Determine the (X, Y) coordinate at the center of the cell enclosing the given text.  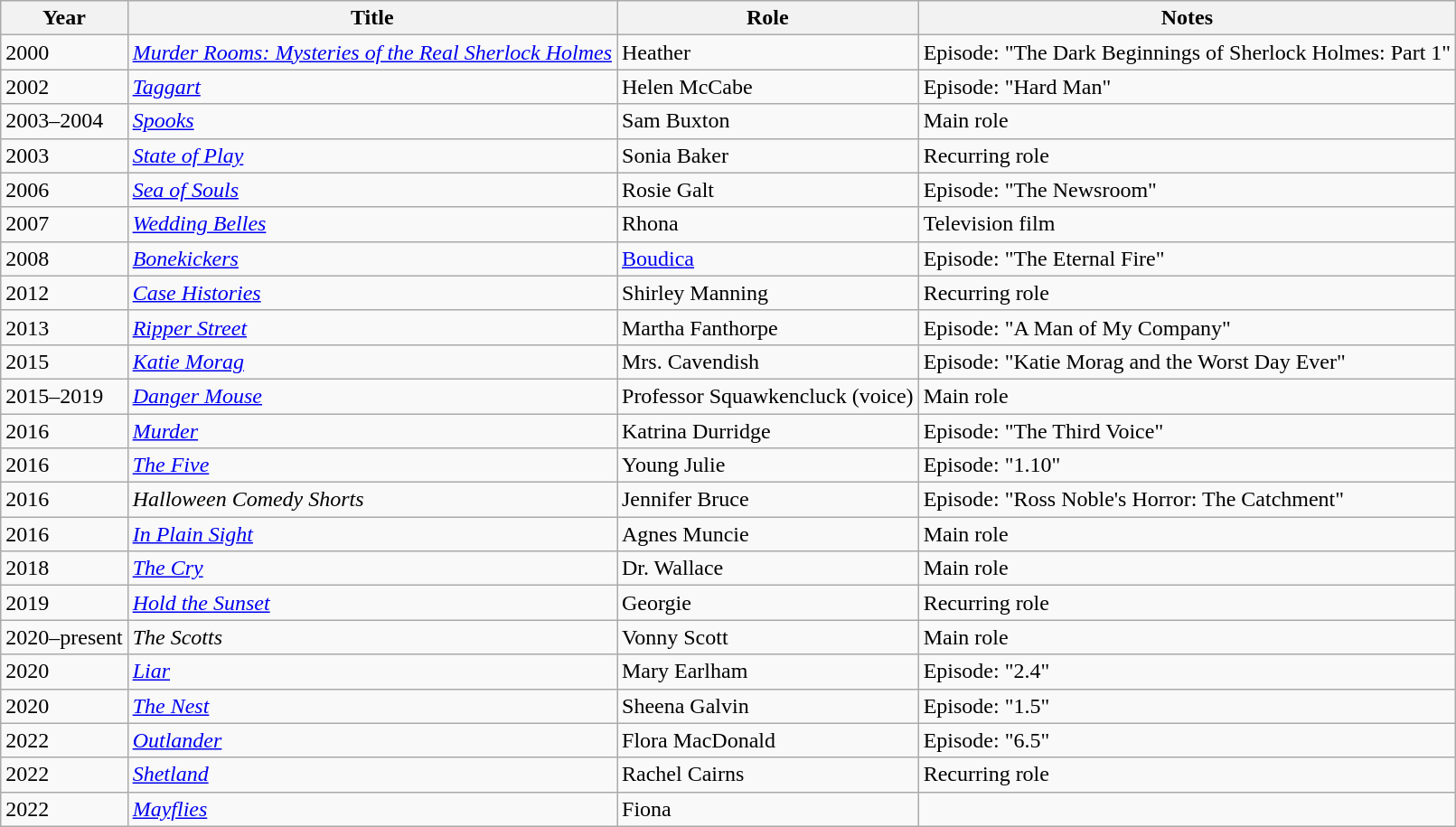
Agnes Muncie (767, 534)
Episode: "The Eternal Fire" (1188, 258)
Murder Rooms: Mysteries of the Real Sherlock Holmes (372, 52)
Year (64, 18)
Mary Earlham (767, 672)
2007 (64, 224)
Notes (1188, 18)
Mayflies (372, 809)
Title (372, 18)
Mrs. Cavendish (767, 362)
Role (767, 18)
2008 (64, 258)
Sheena Galvin (767, 706)
Episode: "The Dark Beginnings of Sherlock Holmes: Part 1" (1188, 52)
Episode: "A Man of My Company" (1188, 327)
2002 (64, 87)
Episode: "Ross Noble's Horror: The Catchment" (1188, 500)
2003 (64, 155)
2013 (64, 327)
Episode: "The Newsroom" (1188, 190)
Vonny Scott (767, 637)
Young Julie (767, 465)
Sam Buxton (767, 121)
Sea of Souls (372, 190)
State of Play (372, 155)
Jennifer Bruce (767, 500)
2020–present (64, 637)
Sonia Baker (767, 155)
Episode: "6.5" (1188, 740)
2018 (64, 569)
Wedding Belles (372, 224)
Fiona (767, 809)
Episode: "1.5" (1188, 706)
Television film (1188, 224)
2006 (64, 190)
Martha Fanthorpe (767, 327)
In Plain Sight (372, 534)
Episode: "2.4" (1188, 672)
Georgie (767, 603)
Helen McCabe (767, 87)
The Scotts (372, 637)
Halloween Comedy Shorts (372, 500)
2012 (64, 293)
The Cry (372, 569)
2015–2019 (64, 396)
Heather (767, 52)
Taggart (372, 87)
2000 (64, 52)
Boudica (767, 258)
Rosie Galt (767, 190)
Ripper Street (372, 327)
Spooks (372, 121)
Episode: "The Third Voice" (1188, 431)
The Nest (372, 706)
Danger Mouse (372, 396)
2015 (64, 362)
Episode: "Katie Morag and the Worst Day Ever" (1188, 362)
Rhona (767, 224)
Flora MacDonald (767, 740)
Professor Squawkencluck (voice) (767, 396)
Liar (372, 672)
2003–2004 (64, 121)
Episode: "1.10" (1188, 465)
2019 (64, 603)
Shirley Manning (767, 293)
Shetland (372, 775)
Murder (372, 431)
Case Histories (372, 293)
Katie Morag (372, 362)
Rachel Cairns (767, 775)
Katrina Durridge (767, 431)
Bonekickers (372, 258)
Episode: "Hard Man" (1188, 87)
Outlander (372, 740)
Hold the Sunset (372, 603)
The Five (372, 465)
Dr. Wallace (767, 569)
